Pinpoint the cell where the given text exists, returning its (x, y) midpoint coordinate. 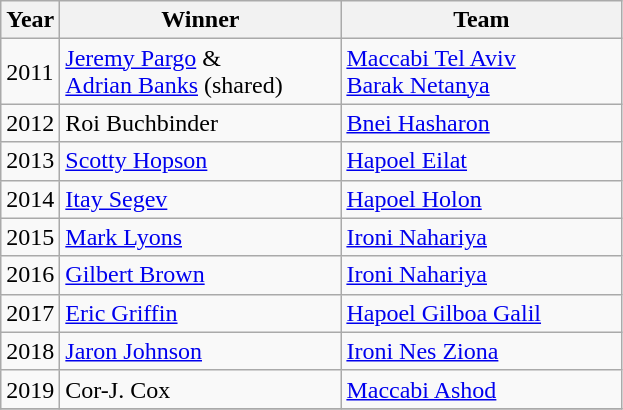
Team (482, 20)
Bnei Hasharon (482, 123)
2019 (30, 389)
Winner (200, 20)
Hapoel Eilat (482, 161)
Maccabi Tel AvivBarak Netanya (482, 72)
Hapoel Gilboa Galil (482, 313)
Itay Segev (200, 199)
2013 (30, 161)
2012 (30, 123)
Gilbert Brown (200, 275)
Jaron Johnson (200, 351)
2011 (30, 72)
2017 (30, 313)
Scotty Hopson (200, 161)
Eric Griffin (200, 313)
2018 (30, 351)
Year (30, 20)
Mark Lyons (200, 237)
Ironi Nes Ziona (482, 351)
Hapoel Holon (482, 199)
Jeremy Pargo & Adrian Banks (shared) (200, 72)
2015 (30, 237)
2014 (30, 199)
Roi Buchbinder (200, 123)
Cor-J. Cox (200, 389)
2016 (30, 275)
Maccabi Ashod (482, 389)
